Return (x, y) of the center of cell containing provided text 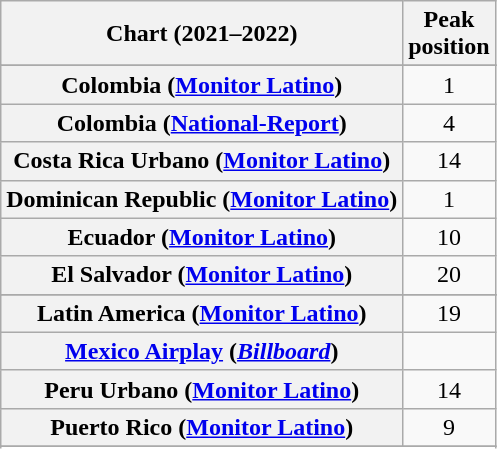
20 (449, 275)
Mexico Airplay (Billboard) (202, 351)
Colombia (Monitor Latino) (202, 85)
4 (449, 123)
Peru Urbano (Monitor Latino) (202, 389)
Latin America (Monitor Latino) (202, 313)
Colombia (National-Report) (202, 123)
9 (449, 427)
Chart (2021–2022) (202, 34)
Costa Rica Urbano (Monitor Latino) (202, 161)
Dominican Republic (Monitor Latino) (202, 199)
10 (449, 237)
El Salvador (Monitor Latino) (202, 275)
Puerto Rico (Monitor Latino) (202, 427)
19 (449, 313)
Ecuador (Monitor Latino) (202, 237)
Peakposition (449, 34)
